Output the [x, y] coordinate of the center of the cell containing the given text.  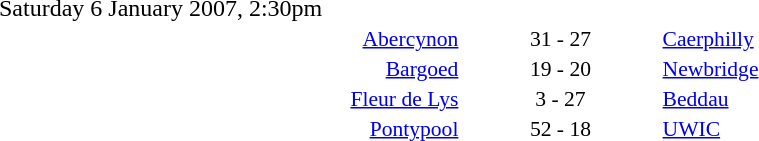
31 - 27 [560, 38]
19 - 20 [560, 68]
3 - 27 [560, 98]
